Identify which cell holds the provided text, then report its [X, Y] central coordinate. 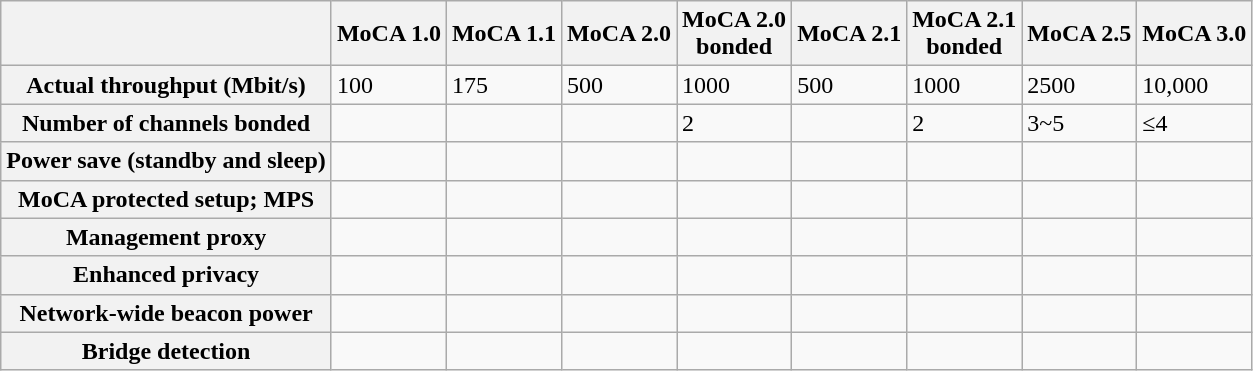
Actual throughput (Mbit/s) [166, 85]
175 [504, 85]
Management proxy [166, 237]
Number of channels bonded [166, 123]
MoCA 2.0 bonded [734, 34]
100 [388, 85]
MoCA 2.1 bonded [964, 34]
MoCA 2.5 [1080, 34]
2500 [1080, 85]
MoCA 3.0 [1194, 34]
MoCA 1.0 [388, 34]
≤4 [1194, 123]
Enhanced privacy [166, 275]
MoCA 1.1 [504, 34]
Power save (standby and sleep) [166, 161]
10,000 [1194, 85]
Network-wide beacon power [166, 313]
3~5 [1080, 123]
MoCA 2.1 [850, 34]
Bridge detection [166, 351]
MoCA protected setup; MPS [166, 199]
MoCA 2.0 [618, 34]
